Output the (X, Y) coordinate of the center of the cell containing the given text.  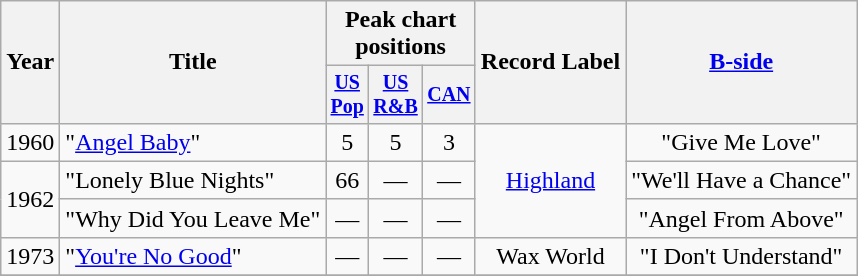
1973 (30, 256)
"I Don't Understand" (742, 256)
"Why Did You Leave Me" (193, 218)
"Lonely Blue Nights" (193, 180)
3 (448, 142)
"Give Me Love" (742, 142)
Wax World (550, 256)
Peak chartpositions (401, 34)
1960 (30, 142)
Year (30, 62)
66 (348, 180)
Record Label (550, 62)
USR&B (396, 94)
"You're No Good" (193, 256)
Title (193, 62)
1962 (30, 199)
CAN (448, 94)
"Angel From Above" (742, 218)
"Angel Baby" (193, 142)
USPop (348, 94)
B-side (742, 62)
"We'll Have a Chance" (742, 180)
Highland (550, 180)
